Scan for the cell matching the given text and deliver its [X, Y] coordinate at center. 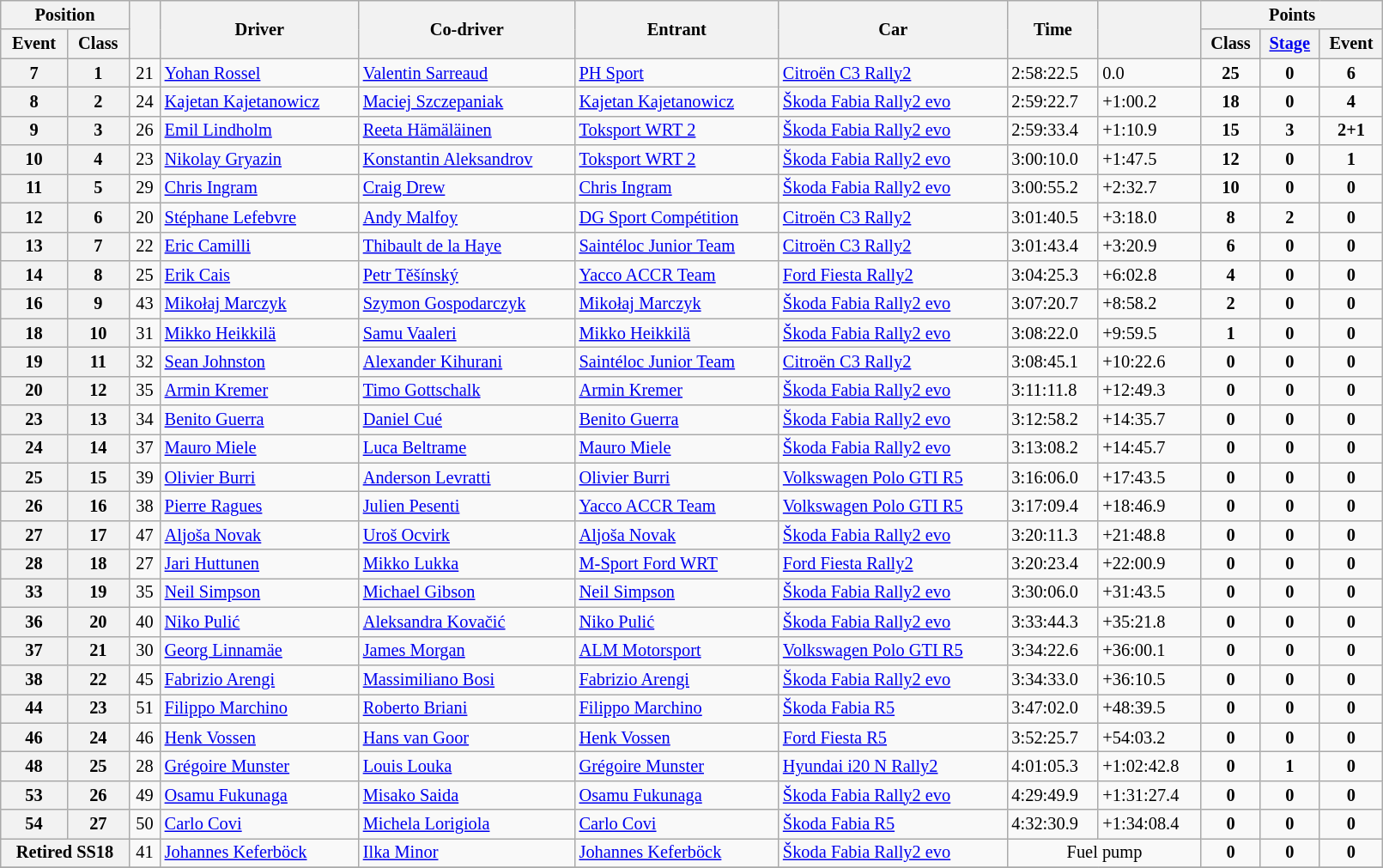
3:00:55.2 [1052, 188]
+36:10.5 [1149, 679]
+21:48.8 [1149, 535]
Time [1052, 29]
47 [144, 535]
29 [144, 188]
+1:00.2 [1149, 101]
Szymon Gospodarczyk [467, 304]
Pierre Ragues [259, 506]
3:33:44.3 [1052, 622]
4:29:49.9 [1052, 795]
+2:32.7 [1149, 188]
+14:35.7 [1149, 420]
3:01:43.4 [1052, 246]
51 [144, 708]
48 [34, 766]
3:20:11.3 [1052, 535]
Misako Saida [467, 795]
Eric Camilli [259, 246]
PH Sport [676, 73]
Entrant [676, 29]
+1:47.5 [1149, 160]
3:20:23.4 [1052, 564]
+1:10.9 [1149, 131]
Petr Těšínský [467, 275]
31 [144, 333]
3:17:09.4 [1052, 506]
Roberto Briani [467, 708]
3:30:06.0 [1052, 592]
Konstantin Aleksandrov [467, 160]
3:01:40.5 [1052, 217]
+18:46.9 [1149, 506]
+54:03.2 [1149, 737]
Craig Drew [467, 188]
50 [144, 824]
+3:18.0 [1149, 217]
Stéphane Lefebvre [259, 217]
Michael Gibson [467, 592]
Hyundai i20 N Rally2 [893, 766]
Thibault de la Haye [467, 246]
3:08:22.0 [1052, 333]
+1:31:27.4 [1149, 795]
+1:34:08.4 [1149, 824]
+36:00.1 [1149, 651]
+10:22.6 [1149, 361]
3:47:02.0 [1052, 708]
3:34:22.6 [1052, 651]
30 [144, 651]
44 [34, 708]
Emil Lindholm [259, 131]
Georg Linnamäe [259, 651]
M-Sport Ford WRT [676, 564]
Jari Huttunen [259, 564]
Co-driver [467, 29]
+6:02.8 [1149, 275]
Michela Lorigiola [467, 824]
Fuel pump [1104, 853]
33 [34, 592]
2:59:33.4 [1052, 131]
Julien Pesenti [467, 506]
Car [893, 29]
4:32:30.9 [1052, 824]
+48:39.5 [1149, 708]
+14:45.7 [1149, 448]
Hans van Goor [467, 737]
40 [144, 622]
3:12:58.2 [1052, 420]
39 [144, 477]
Andy Malfoy [467, 217]
3:34:33.0 [1052, 679]
0.0 [1149, 73]
Anderson Levratti [467, 477]
Valentin Sarreaud [467, 73]
54 [34, 824]
Driver [259, 29]
53 [34, 795]
3:13:08.2 [1052, 448]
3:08:45.1 [1052, 361]
Timo Gottschalk [467, 391]
41 [144, 853]
+22:00.9 [1149, 564]
Aleksandra Kovačić [467, 622]
+17:43.5 [1149, 477]
3:52:25.7 [1052, 737]
Luca Beltrame [467, 448]
Daniel Cué [467, 420]
Nikolay Gryazin [259, 160]
3:07:20.7 [1052, 304]
34 [144, 420]
+35:21.8 [1149, 622]
3:11:11.8 [1052, 391]
2+1 [1351, 131]
Massimiliano Bosi [467, 679]
+9:59.5 [1149, 333]
32 [144, 361]
Stage [1289, 44]
3:00:10.0 [1052, 160]
+31:43.5 [1149, 592]
James Morgan [467, 651]
4:01:05.3 [1052, 766]
Yohan Rossel [259, 73]
Samu Vaaleri [467, 333]
+12:49.3 [1149, 391]
Erik Cais [259, 275]
3:04:25.3 [1052, 275]
Sean Johnston [259, 361]
Retired SS18 [65, 853]
5 [98, 188]
Ilka Minor [467, 853]
45 [144, 679]
3:16:06.0 [1052, 477]
Louis Louka [467, 766]
Maciej Szczepaniak [467, 101]
43 [144, 304]
DG Sport Compétition [676, 217]
Alexander Kihurani [467, 361]
+3:20.9 [1149, 246]
36 [34, 622]
Points [1291, 15]
49 [144, 795]
2:59:22.7 [1052, 101]
Position [65, 15]
Ford Fiesta R5 [893, 737]
2:58:22.5 [1052, 73]
Reeta Hämäläinen [467, 131]
Uroš Ocvirk [467, 535]
+1:02:42.8 [1149, 766]
+8:58.2 [1149, 304]
Mikko Lukka [467, 564]
ALM Motorsport [676, 651]
17 [98, 535]
